Determine the [x, y] coordinate at the center of the cell enclosing the given text.  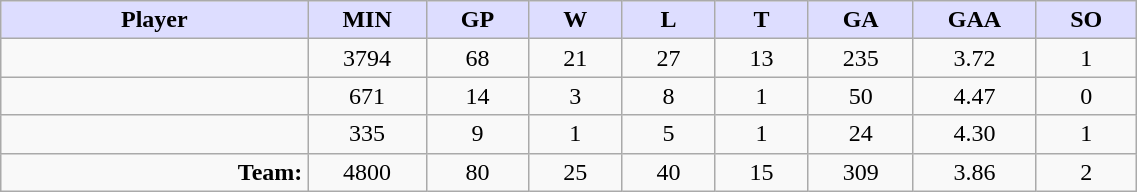
3794 [367, 58]
4.47 [974, 96]
W [576, 20]
GA [860, 20]
T [762, 20]
14 [477, 96]
5 [668, 134]
4800 [367, 172]
L [668, 20]
309 [860, 172]
MIN [367, 20]
40 [668, 172]
15 [762, 172]
0 [1086, 96]
80 [477, 172]
68 [477, 58]
9 [477, 134]
3 [576, 96]
27 [668, 58]
21 [576, 58]
GAA [974, 20]
SO [1086, 20]
13 [762, 58]
235 [860, 58]
671 [367, 96]
24 [860, 134]
8 [668, 96]
3.72 [974, 58]
Team: [154, 172]
2 [1086, 172]
4.30 [974, 134]
3.86 [974, 172]
335 [367, 134]
25 [576, 172]
Player [154, 20]
GP [477, 20]
50 [860, 96]
